From the cell containing the given text, extract its center point as [x, y] coordinate. 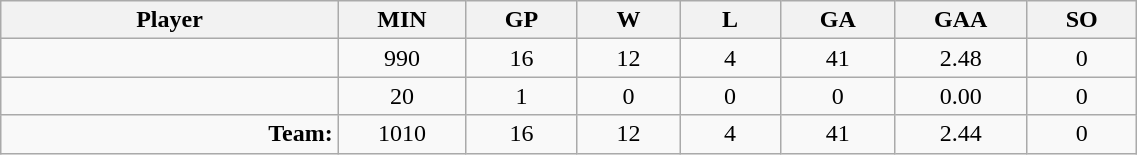
2.44 [961, 134]
2.48 [961, 58]
GA [838, 20]
W [628, 20]
20 [402, 96]
MIN [402, 20]
0.00 [961, 96]
GAA [961, 20]
L [730, 20]
Player [170, 20]
990 [402, 58]
GP [522, 20]
SO [1081, 20]
1010 [402, 134]
Team: [170, 134]
1 [522, 96]
